Pinpoint the cell where the given text exists, returning its (X, Y) midpoint coordinate. 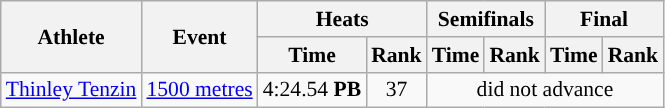
Heats (342, 19)
Thinley Tenzin (72, 90)
did not advance (545, 90)
4:24.54 PB (312, 90)
Event (199, 36)
Final (604, 19)
Athlete (72, 36)
Semifinals (486, 19)
1500 metres (199, 90)
37 (396, 90)
